For the text-containing cell, return its midpoint in [X, Y] coordinate format. 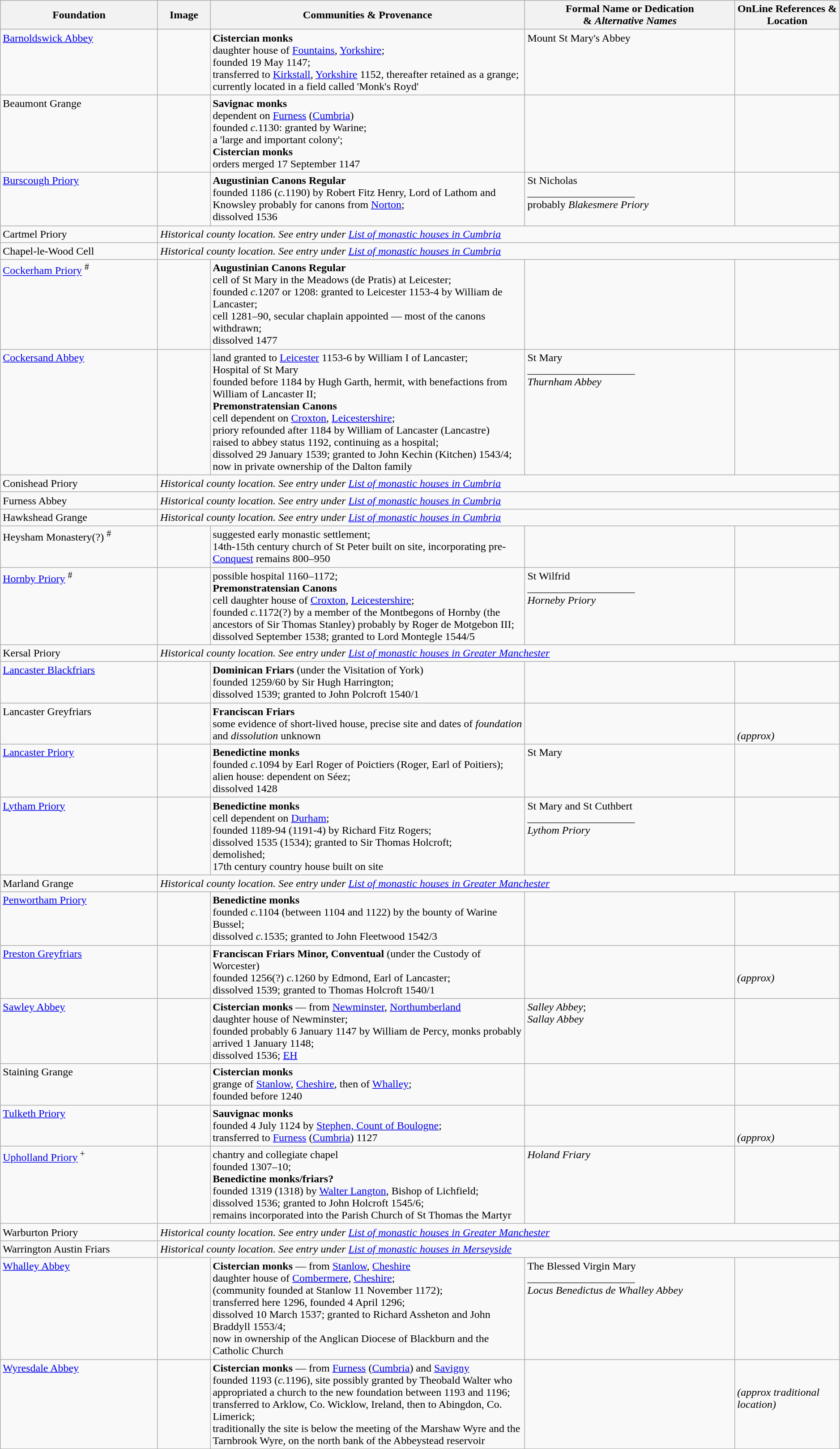
Sauvignac monksfounded 4 July 1124 by Stephen, Count of Boulogne;transferred to Furness (Cumbria) 1127 [368, 1125]
Hawkshead Grange [79, 517]
Lytham Priory [79, 836]
Whalley Abbey [79, 1308]
Sawley Abbey [79, 1031]
Staining Grange [79, 1084]
Communities & Provenance [368, 15]
Lancaster Greyfriars [79, 724]
St Mary [630, 771]
Kersal Priory [79, 653]
Benedictine monksfounded c.1094 by Earl Roger of Poictiers (Roger, Earl of Poitiers);alien house: dependent on Séez;dissolved 1428 [368, 771]
Cartmel Priory [79, 234]
Augustinian Canons Regularfounded 1186 (c.1190) by Robert Fitz Henry, Lord of Lathom and Knowsley probably for canons from Norton;dissolved 1536 [368, 199]
St Mary____________________Thurnham Abbey [630, 412]
Lancaster Blackfriars [79, 682]
Lancaster Priory [79, 771]
St Wilfrid____________________Horneby Priory [630, 606]
Tulketh Priory [79, 1125]
Wyresdale Abbey [79, 1404]
Penwortham Priory [79, 918]
Beaumont Grange [79, 133]
Image [183, 15]
Holand Friary [630, 1185]
(approx traditional location) [787, 1404]
Mount St Mary's Abbey [630, 62]
Marland Grange [79, 883]
The Blessed Virgin Mary____________________Locus Benedictus de Whalley Abbey [630, 1308]
Hornby Priory # [79, 606]
Burscough Priory [79, 199]
Benedictine monksfounded c.1104 (between 1104 and 1122) by the bounty of Warine Bussel;dissolved c.1535; granted to John Fleetwood 1542/3 [368, 918]
Cockersand Abbey [79, 412]
Franciscan Friarssome evidence of short-lived house, precise site and dates of foundation and dissolution unknown [368, 724]
Formal Name or Dedication & Alternative Names [630, 15]
Cockerham Priory # [79, 304]
Furness Abbey [79, 500]
Conishead Priory [79, 483]
St Nicholas____________________probably Blakesmere Priory [630, 199]
Upholland Priory + [79, 1185]
Warrington Austin Friars [79, 1249]
Preston Greyfriars [79, 972]
suggested early monastic settlement;14th-15th century church of St Peter built on site, incorporating pre-Conquest remains 800–950 [368, 546]
Salley Abbey;Sallay Abbey [630, 1031]
Historical county location. See entry under List of monastic houses in Merseyside [499, 1249]
St Mary and St Cuthbert____________________Lythom Priory [630, 836]
OnLine References & Location [787, 15]
Dominican Friars (under the Visitation of York)founded 1259/60 by Sir Hugh Harrington;dissolved 1539; granted to John Polcroft 1540/1 [368, 682]
Cistercian monksgrange of Stanlow, Cheshire, then of Whalley;founded before 1240 [368, 1084]
Heysham Monastery(?) # [79, 546]
Foundation [79, 15]
Warburton Priory [79, 1232]
Barnoldswick Abbey [79, 62]
Chapel-le-Wood Cell [79, 251]
